Return the [X, Y] coordinate for the center point of the cell that contains the specified text.  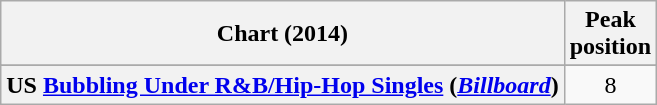
Chart (2014) [282, 34]
8 [610, 85]
Peakposition [610, 34]
US Bubbling Under R&B/Hip-Hop Singles (Billboard) [282, 85]
